Scan for the cell matching the given text and deliver its (x, y) coordinate at center. 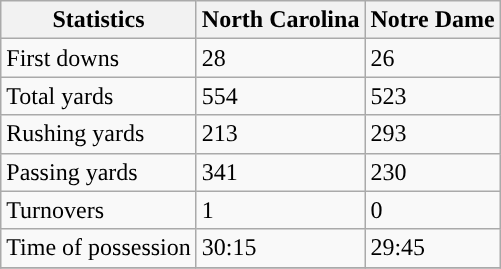
213 (280, 134)
First downs (99, 58)
Notre Dame (432, 20)
0 (432, 210)
North Carolina (280, 20)
Total yards (99, 96)
Passing yards (99, 172)
230 (432, 172)
29:45 (432, 248)
26 (432, 58)
Rushing yards (99, 134)
Statistics (99, 20)
30:15 (280, 248)
523 (432, 96)
Time of possession (99, 248)
293 (432, 134)
554 (280, 96)
341 (280, 172)
Turnovers (99, 210)
28 (280, 58)
1 (280, 210)
